Locate the cell with the specified text and output its (x, y) center coordinate. 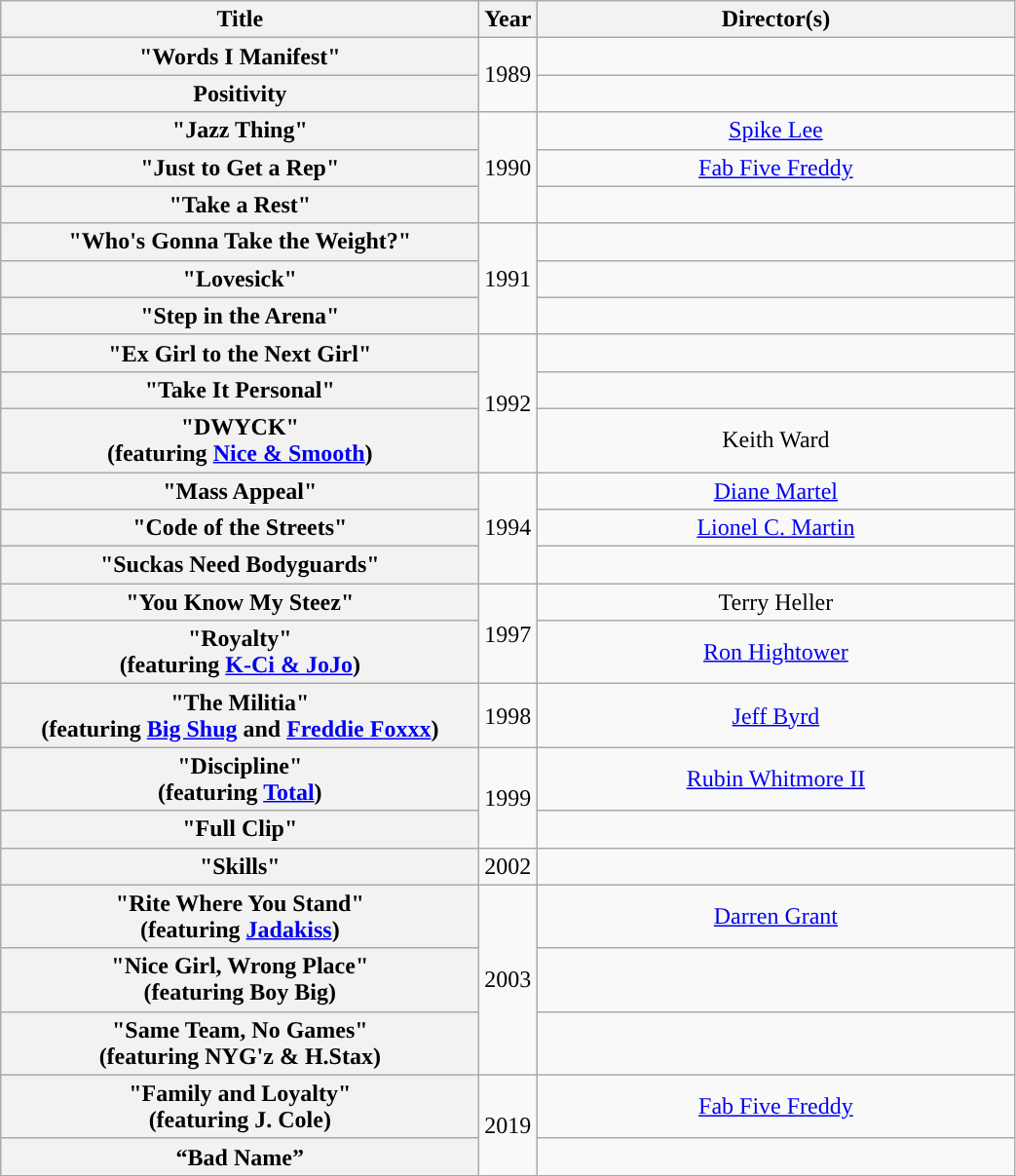
“Bad Name” (240, 1157)
"Nice Girl, Wrong Place"(featuring Boy Big) (240, 980)
1990 (508, 168)
Lionel C. Martin (775, 528)
1992 (508, 403)
Year (508, 19)
"Jazz Thing" (240, 131)
Keith Ward (775, 440)
"Royalty"(featuring K-Ci & JoJo) (240, 653)
Positivity (240, 94)
Diane Martel (775, 490)
1991 (508, 279)
1997 (508, 633)
Spike Lee (775, 131)
1994 (508, 527)
"Discipline"(featuring Total) (240, 779)
"DWYCK"(featuring Nice & Smooth) (240, 440)
"The Militia"(featuring Big Shug and Freddie Foxxx) (240, 715)
"Skills" (240, 866)
"Family and Loyalty"(featuring J. Cole) (240, 1107)
"Who's Gonna Take the Weight?" (240, 242)
"Take It Personal" (240, 390)
Director(s) (775, 19)
"Ex Girl to the Next Girl" (240, 353)
2019 (508, 1124)
Rubin Whitmore II (775, 779)
"Suckas Need Bodyguards" (240, 565)
2002 (508, 866)
Title (240, 19)
"Full Clip" (240, 829)
Darren Grant (775, 916)
"Lovesick" (240, 279)
"Rite Where You Stand"(featuring Jadakiss) (240, 916)
2003 (508, 980)
Jeff Byrd (775, 715)
1989 (508, 75)
"Words I Manifest" (240, 57)
"Same Team, No Games"(featuring NYG'z & H.Stax) (240, 1043)
1998 (508, 715)
"Code of the Streets" (240, 528)
Ron Hightower (775, 653)
1999 (508, 797)
"Take a Rest" (240, 205)
"Step in the Arena" (240, 316)
"Mass Appeal" (240, 490)
Terry Heller (775, 602)
"You Know My Steez" (240, 602)
"Just to Get a Rep" (240, 168)
